Return the [X, Y] coordinate for the center point of the cell that contains the specified text.  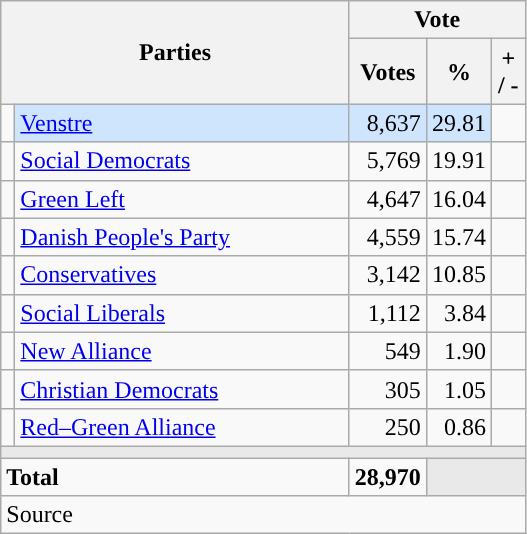
15.74 [458, 237]
Green Left [182, 199]
Conservatives [182, 275]
10.85 [458, 275]
29.81 [458, 123]
19.91 [458, 161]
+ / - [508, 72]
Christian Democrats [182, 389]
Total [176, 477]
4,559 [388, 237]
1.05 [458, 389]
Social Liberals [182, 313]
Parties [176, 52]
% [458, 72]
New Alliance [182, 351]
16.04 [458, 199]
3,142 [388, 275]
Red–Green Alliance [182, 427]
8,637 [388, 123]
1,112 [388, 313]
4,647 [388, 199]
Vote [437, 20]
Danish People's Party [182, 237]
Votes [388, 72]
Social Democrats [182, 161]
Source [263, 515]
0.86 [458, 427]
549 [388, 351]
250 [388, 427]
3.84 [458, 313]
28,970 [388, 477]
5,769 [388, 161]
305 [388, 389]
1.90 [458, 351]
Venstre [182, 123]
